Identify which cell holds the provided text, then report its [X, Y] central coordinate. 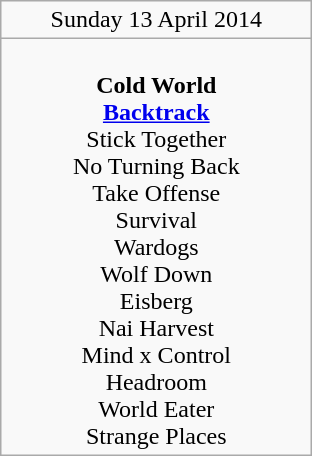
Sunday 13 April 2014 [156, 20]
